Find where the given text appears and provide that cell's center as [x, y] coordinate. 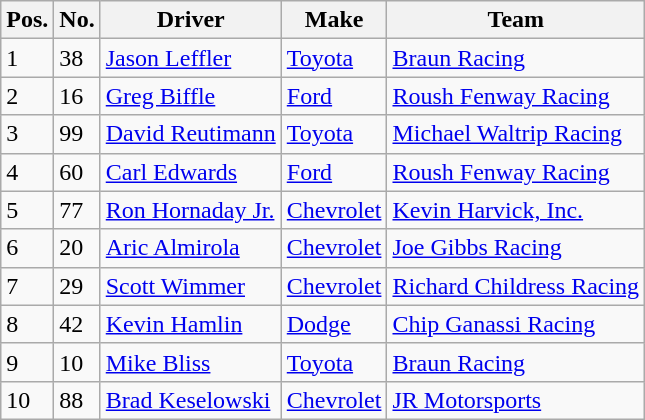
Scott Wimmer [190, 286]
Mike Bliss [190, 362]
Make [334, 20]
Kevin Harvick, Inc. [516, 210]
38 [77, 58]
David Reutimann [190, 134]
77 [77, 210]
4 [28, 172]
Driver [190, 20]
Richard Childress Racing [516, 286]
Brad Keselowski [190, 400]
No. [77, 20]
2 [28, 96]
Kevin Hamlin [190, 324]
9 [28, 362]
60 [77, 172]
88 [77, 400]
3 [28, 134]
Team [516, 20]
Michael Waltrip Racing [516, 134]
8 [28, 324]
Carl Edwards [190, 172]
7 [28, 286]
Pos. [28, 20]
42 [77, 324]
99 [77, 134]
Joe Gibbs Racing [516, 248]
Ron Hornaday Jr. [190, 210]
5 [28, 210]
Chip Ganassi Racing [516, 324]
1 [28, 58]
20 [77, 248]
16 [77, 96]
29 [77, 286]
Jason Leffler [190, 58]
JR Motorsports [516, 400]
Dodge [334, 324]
Greg Biffle [190, 96]
6 [28, 248]
Aric Almirola [190, 248]
